Identify which cell holds the provided text, then report its [x, y] central coordinate. 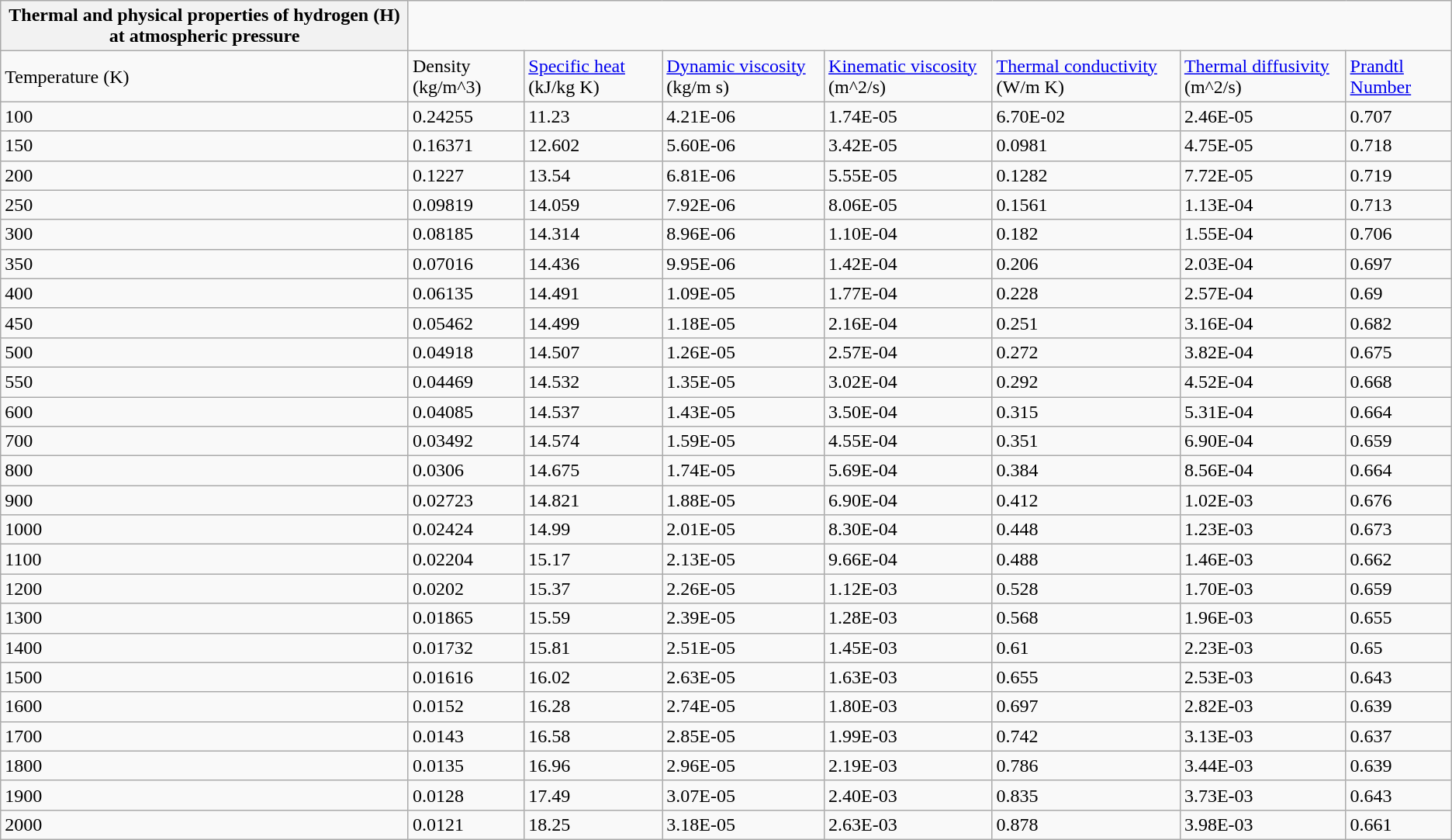
0.488 [1086, 559]
0.0202 [465, 589]
0.01865 [465, 618]
3.73E-03 [1263, 795]
0.706 [1398, 234]
14.574 [593, 441]
14.532 [593, 382]
16.96 [593, 766]
1000 [205, 530]
0.0306 [465, 471]
14.675 [593, 471]
0.24255 [465, 116]
550 [205, 382]
1.55E-04 [1263, 234]
0.742 [1086, 736]
3.16E-04 [1263, 323]
Specific heat (kJ/kg K) [593, 76]
0.02204 [465, 559]
3.44E-03 [1263, 766]
2.46E-05 [1263, 116]
15.17 [593, 559]
3.02E-04 [909, 382]
6.81E-06 [743, 175]
14.821 [593, 500]
0.04918 [465, 352]
2.63E-03 [909, 824]
9.95E-06 [743, 264]
1.12E-03 [909, 589]
8.56E-04 [1263, 471]
2.51E-05 [743, 648]
1.02E-03 [1263, 500]
0.251 [1086, 323]
5.69E-04 [909, 471]
150 [205, 146]
2.82E-03 [1263, 707]
0.0128 [465, 795]
1.59E-05 [743, 441]
1.46E-03 [1263, 559]
0.0981 [1086, 146]
15.37 [593, 589]
2.23E-03 [1263, 648]
0.719 [1398, 175]
0.835 [1086, 795]
0.05462 [465, 323]
1800 [205, 766]
0.713 [1398, 205]
300 [205, 234]
14.537 [593, 412]
2.16E-04 [909, 323]
15.59 [593, 618]
7.92E-06 [743, 205]
1600 [205, 707]
0.718 [1398, 146]
17.49 [593, 795]
2.96E-05 [743, 766]
14.436 [593, 264]
0.676 [1398, 500]
14.499 [593, 323]
2.13E-05 [743, 559]
3.42E-05 [909, 146]
3.98E-03 [1263, 824]
0.01616 [465, 677]
5.31E-04 [1263, 412]
1.23E-03 [1263, 530]
0.01732 [465, 648]
0.06135 [465, 293]
3.07E-05 [743, 795]
0.206 [1086, 264]
450 [205, 323]
16.02 [593, 677]
200 [205, 175]
0.637 [1398, 736]
1.99E-03 [909, 736]
14.314 [593, 234]
1.80E-03 [909, 707]
14.059 [593, 205]
900 [205, 500]
0.16371 [465, 146]
0.0135 [465, 766]
2.19E-03 [909, 766]
0.07016 [465, 264]
1.63E-03 [909, 677]
8.06E-05 [909, 205]
5.60E-06 [743, 146]
2.39E-05 [743, 618]
0.528 [1086, 589]
0.61 [1086, 648]
0.02424 [465, 530]
1.70E-03 [1263, 589]
0.412 [1086, 500]
0.09819 [465, 205]
1400 [205, 648]
3.50E-04 [909, 412]
1.35E-05 [743, 382]
500 [205, 352]
1.88E-05 [743, 500]
400 [205, 293]
1.43E-05 [743, 412]
800 [205, 471]
0.228 [1086, 293]
0.292 [1086, 382]
Density (kg/m^3) [465, 76]
12.602 [593, 146]
0.673 [1398, 530]
2.26E-05 [743, 589]
14.491 [593, 293]
0.568 [1086, 618]
5.55E-05 [909, 175]
16.28 [593, 707]
0.65 [1398, 648]
700 [205, 441]
Thermal and physical properties of hydrogen (H) at atmospheric pressure [205, 26]
0.786 [1086, 766]
4.75E-05 [1263, 146]
15.81 [593, 648]
2.74E-05 [743, 707]
1.45E-03 [909, 648]
0.315 [1086, 412]
6.70E-02 [1086, 116]
0.04085 [465, 412]
7.72E-05 [1263, 175]
0.682 [1398, 323]
0.1561 [1086, 205]
0.675 [1398, 352]
0.0121 [465, 824]
0.878 [1086, 824]
1100 [205, 559]
14.507 [593, 352]
9.66E-04 [909, 559]
0.04469 [465, 382]
1.10E-04 [909, 234]
600 [205, 412]
Thermal conductivity (W/m K) [1086, 76]
0.661 [1398, 824]
0.0152 [465, 707]
13.54 [593, 175]
1.28E-03 [909, 618]
1900 [205, 795]
1.09E-05 [743, 293]
100 [205, 116]
1.77E-04 [909, 293]
1300 [205, 618]
1.13E-04 [1263, 205]
2.63E-05 [743, 677]
0.03492 [465, 441]
0.351 [1086, 441]
Thermal diffusivity (m^2/s) [1263, 76]
2.53E-03 [1263, 677]
0.384 [1086, 471]
11.23 [593, 116]
0.668 [1398, 382]
0.08185 [465, 234]
1.18E-05 [743, 323]
1500 [205, 677]
3.13E-03 [1263, 736]
8.96E-06 [743, 234]
350 [205, 264]
1200 [205, 589]
4.55E-04 [909, 441]
2.85E-05 [743, 736]
0.707 [1398, 116]
0.448 [1086, 530]
18.25 [593, 824]
1.26E-05 [743, 352]
250 [205, 205]
2.40E-03 [909, 795]
16.58 [593, 736]
2.03E-04 [1263, 264]
Prandtl Number [1398, 76]
14.99 [593, 530]
Temperature (K) [205, 76]
3.18E-05 [743, 824]
0.1282 [1086, 175]
2.01E-05 [743, 530]
0.182 [1086, 234]
1700 [205, 736]
4.21E-06 [743, 116]
1.42E-04 [909, 264]
Dynamic viscosity (kg/m s) [743, 76]
8.30E-04 [909, 530]
0.02723 [465, 500]
0.1227 [465, 175]
4.52E-04 [1263, 382]
0.69 [1398, 293]
Kinematic viscosity (m^2/s) [909, 76]
3.82E-04 [1263, 352]
0.0143 [465, 736]
0.272 [1086, 352]
0.662 [1398, 559]
2000 [205, 824]
1.96E-03 [1263, 618]
